Find where the given text appears and provide that cell's center as [X, Y] coordinate. 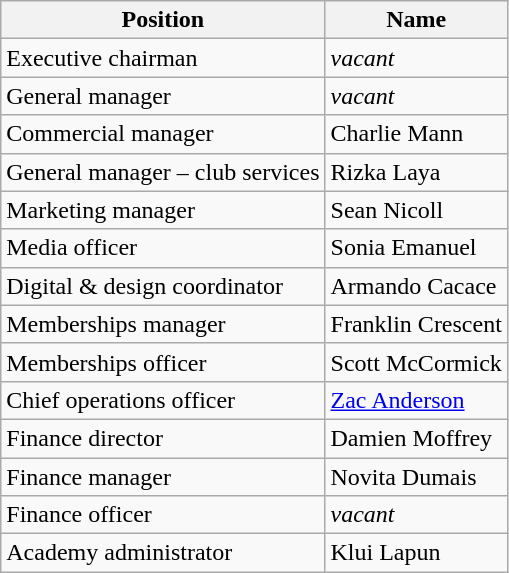
Finance manager [163, 477]
Finance director [163, 438]
Academy administrator [163, 553]
Digital & design coordinator [163, 286]
Sean Nicoll [416, 210]
Commercial manager [163, 134]
Position [163, 20]
Scott McCormick [416, 362]
Rizka Laya [416, 172]
Damien Moffrey [416, 438]
Marketing manager [163, 210]
General manager [163, 96]
Charlie Mann [416, 134]
Armando Cacace [416, 286]
Klui Lapun [416, 553]
Zac Anderson [416, 400]
Memberships manager [163, 324]
General manager – club services [163, 172]
Sonia Emanuel [416, 248]
Memberships officer [163, 362]
Finance officer [163, 515]
Media officer [163, 248]
Franklin Crescent [416, 324]
Novita Dumais [416, 477]
Executive chairman [163, 58]
Name [416, 20]
Chief operations officer [163, 400]
